Capture the cell that displays the provided text and extract its [x, y] central coordinate. 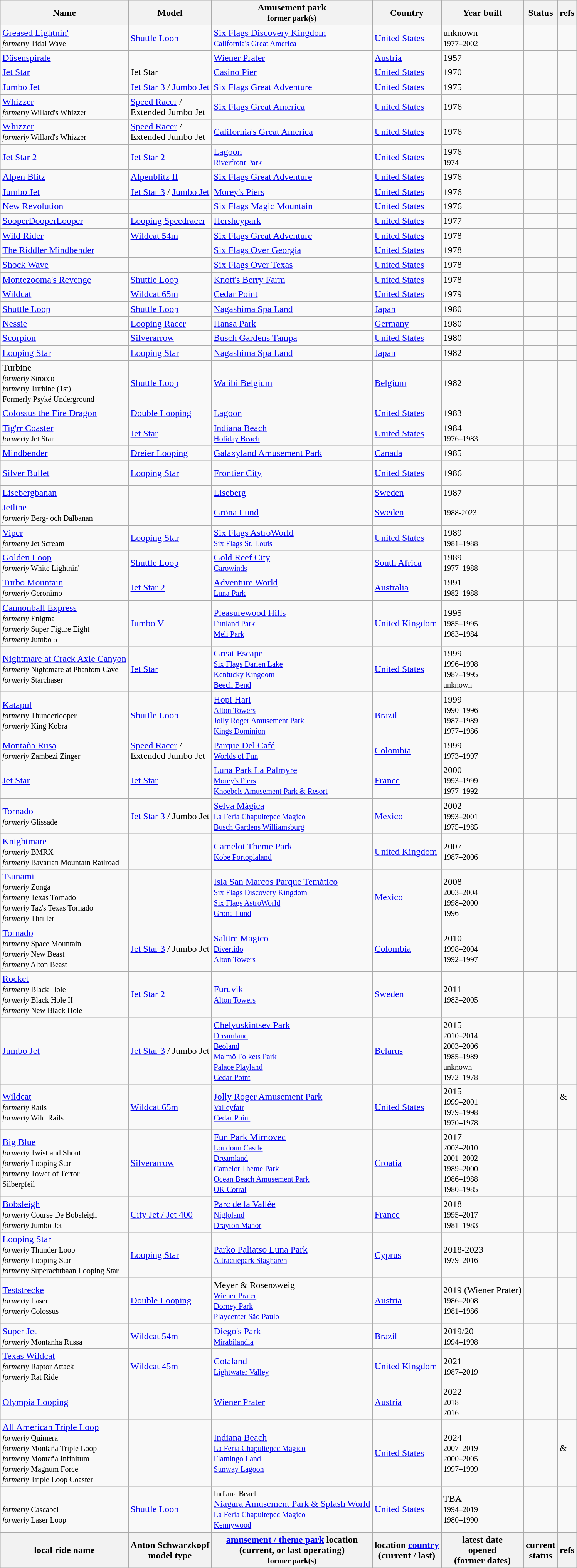
Hopi HariAlton TowersJolly Roger Amusement ParkKings Dominion [292, 715]
Colossus the Fire Dragon [64, 413]
2019 (Wiener Prater)1986–20081981–1986 [483, 1301]
Walibi Belgium [292, 383]
202220182016 [483, 1402]
CotalandLightwater Valley [292, 1367]
1977 [483, 221]
Amusement parkformer park(s) [292, 13]
South Africa [407, 563]
Luna Park La PalmyreMorey's PiersKnoebels Amusement Park & Resort [292, 781]
Greased Lightnin'formerly Tidal Wave [64, 38]
Jumbo V [170, 623]
Indiana BeachLa Feria Chapultepec MagicoFlamingo LandSunway Lagoon [292, 1453]
Anton Schwarzkopfmodel type [170, 1550]
Big Blueformerly Twist and Shoutformerly Looping Starformerly Tower of TerrorSilberpfeil [64, 1163]
1987 [483, 493]
20082003–20041998–20001996 [483, 897]
Alpen Blitz [64, 177]
Jetlineformerly Berg- och Dalbanan [64, 512]
local ride name [64, 1550]
Six Flags Magic Mountain [292, 206]
Knightmareformerly BMRXformerly Bavarian Mountain Railroad [64, 852]
Camelot Theme ParkKobe Portopialand [292, 852]
location country(current / last) [407, 1550]
Düsenspirale [64, 58]
20172003–20102001–20021989–20001986–19881980–1985 [483, 1163]
Parko Paliatso Luna ParkAttractiepark Slagharen [292, 1255]
Parque Del CaféWorlds of Fun [292, 750]
2019/201994–1998 [483, 1337]
1957 [483, 58]
Salitre MagicoDivertidoAlton Towers [292, 948]
Germany [407, 324]
California's Great America [292, 132]
Scorpion [64, 338]
20181995–20171981–1983 [483, 1214]
19991990–19961987–19891977–1986 [483, 715]
Model [170, 13]
Canada [407, 453]
currentstatus [541, 1550]
19911982–1988 [483, 588]
Cedar Point [292, 294]
The Riddler Mindbender [64, 250]
Belarus [407, 1051]
Fun Park MirnovecLoudoun CastleDreamlandCamelot Theme ParkOcean Beach Amusement ParkOK Corral [292, 1163]
Australia [407, 588]
Super Jetformerly Montanha Russa [64, 1337]
19991973–1997 [483, 750]
Isla San Marcos Parque TemáticoSix Flags Discovery KingdomSix Flags AstroWorldGröna Lund [292, 897]
Year built [483, 13]
2018-20231979–2016 [483, 1255]
Katapulformerly Thunderlooperformerly King Kobra [64, 715]
New Revolution [64, 206]
Status [541, 13]
Galaxyland Amusement Park [292, 453]
20021993–20011975–1985 [483, 816]
Selva MágicaLa Feria Chapultepec MagicoBusch Gardens Williamsburg [292, 816]
Frontier City [292, 473]
Rocketformerly Black Holeformerly Black Hole IIformerly New Black Hole [64, 994]
20101998–20041992–1997 [483, 948]
20071987–2006 [483, 852]
Tsunamiformerly Zongaformerly Texas Tornadoformerly Taz's Texas Tornadoformerly Thriller [64, 897]
19891977–1988 [483, 563]
Tornadoformerly Glissade [64, 816]
20151999–20011979–19981970–1978 [483, 1107]
Great EscapeSix Flags Darien LakeKentucky KingdomBeech Bend [292, 669]
Lagoon [292, 413]
Texas Wildcatformerly Raptor Attackformerly Rat Ride [64, 1367]
Jolly Roger Amusement ParkValleyfairCedar Point [292, 1107]
Looping Racer [170, 324]
Wildcat 45m [170, 1367]
latest dateopened(former dates) [483, 1550]
Tornadoformerly Space Mountainformerly New Beastformerly Alton Beast [64, 948]
All American Triple Loopformerly Quimeraformerly Montaña Triple Loopformerly Montaña Infinitumformerly Magnum Forceformerly Triple Loop Coaster [64, 1453]
Alpenblitz II [170, 177]
1983 [483, 413]
Montezooma's Revenge [64, 280]
20111983–2005 [483, 994]
Turbo Mountainformerly Geronimo [64, 588]
19841976–1983 [483, 433]
1979 [483, 294]
20211987–2019 [483, 1367]
20152010–20142003–20061985–1989unknown1972–1978 [483, 1051]
Hersheypark [292, 221]
Morey's Piers [292, 191]
unknown1977–2002 [483, 38]
Turbine formerly Siroccoformerly Turbine (1st)Formerly Psyké Underground [64, 383]
Wildcat [64, 294]
Croatia [407, 1163]
Adventure WorldLuna Park [292, 588]
Country [407, 13]
Indiana BeachHoliday Beach [292, 433]
Viperformerly Jet Scream [64, 538]
1986 [483, 473]
1985 [483, 453]
Gröna Lund [292, 512]
Dreier Looping [170, 453]
Indiana BeachNiagara Amusement Park & Splash WorldLa Feria Chapultepec MagicoKennywood [292, 1509]
Mindbender [64, 453]
Diego's ParkMirabilandia [292, 1337]
19761974 [483, 157]
Tig'rr Coasterformerly Jet Star [64, 433]
Six Flags Great America [292, 107]
Olympia Looping [64, 1402]
Teststreckeformerly Laserformerly Colossus [64, 1301]
Bobsleighformerly Course De Bobsleighformerly Jumbo Jet [64, 1214]
Gold Reef CityCarowinds [292, 563]
Name [64, 13]
Six Flags Discovery KingdomCalifornia's Great America [292, 38]
Casino Pier [292, 72]
20242007–20192000–20051997–1999 [483, 1453]
20001993–19991977–1992 [483, 781]
formerly Cascabelformerly Laser Loop [64, 1509]
Looping Starformerly Thunder Loopformerly Looping Starformerly Superachtbaan Looping Star [64, 1255]
Looping Speedracer [170, 221]
SooperDooperLooper [64, 221]
City Jet / Jet 400 [170, 1214]
Belgium [407, 383]
Six Flags Over Texas [292, 265]
FuruvikAlton Towers [292, 994]
Busch Gardens Tampa [292, 338]
LagoonRiverfront Park [292, 157]
Cannonball Expressformerly Enigmaformerly Super Figure Eightformerly Jumbo 5 [64, 623]
Lisebergbanan [64, 493]
Silver Bullet [64, 473]
Pleasurewood HillsFunland ParkMeli Park [292, 623]
19991996–19981987–1995unknown [483, 669]
19951985–19951983–1984 [483, 623]
Wild Rider [64, 235]
1970 [483, 72]
1975 [483, 87]
Six Flags AstroWorldSix Flags St. Louis [292, 538]
Golden Loopformerly White Lightnin' [64, 563]
Six Flags Over Georgia [292, 250]
TBA1994–20191980–1990 [483, 1509]
amusement / theme park location(current, or last operating)former park(s) [292, 1550]
Hansa Park [292, 324]
19891981–1988 [483, 538]
Meyer & RosenzweigWiener PraterDorney ParkPlaycenter São Paulo [292, 1301]
Chelyuskintsev ParkDreamlandBeolandMalmö Folkets ParkPalace PlaylandCedar Point [292, 1051]
Nightmare at Crack Axle Canyonformerly Nightmare at Phantom Caveformerly Starchaser [64, 669]
Knott's Berry Farm [292, 280]
Cyprus [407, 1255]
1988-2023 [483, 512]
Montaña Rusaformerly Zambezi Zinger [64, 750]
Parc de la ValléeNiglolandDrayton Manor [292, 1214]
Nessie [64, 324]
Wildcatformerly Railsformerly Wild Rails [64, 1107]
Liseberg [292, 493]
Shock Wave [64, 265]
